Output the (x, y) coordinate of the center of the cell containing the given text.  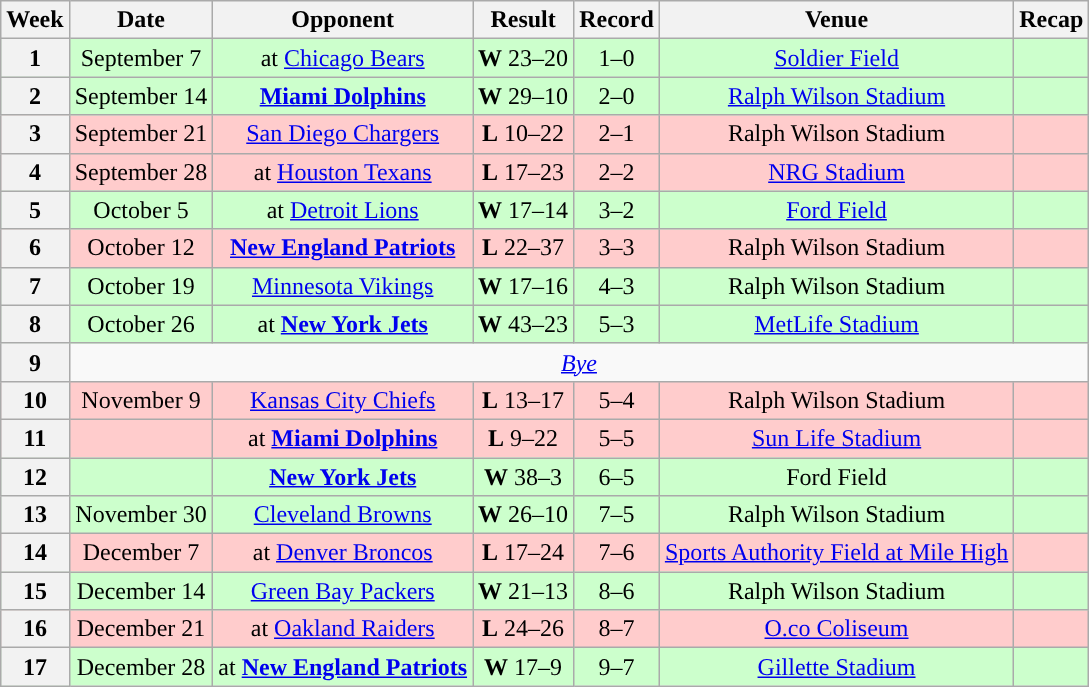
13 (35, 515)
W 23–20 (524, 58)
L 22–37 (524, 248)
7–5 (617, 515)
MetLife Stadium (836, 324)
Result (524, 20)
Gillette Stadium (836, 667)
at Houston Texans (343, 172)
W 21–13 (524, 591)
at Denver Broncos (343, 553)
Sun Life Stadium (836, 438)
4 (35, 172)
16 (35, 629)
L 24–26 (524, 629)
3–2 (617, 210)
New England Patriots (343, 248)
3 (35, 134)
3–3 (617, 248)
Record (617, 20)
L 9–22 (524, 438)
September 28 (141, 172)
Week (35, 20)
October 19 (141, 286)
1–0 (617, 58)
L 17–24 (524, 553)
December 28 (141, 667)
October 12 (141, 248)
2–0 (617, 96)
8–6 (617, 591)
at Miami Dolphins (343, 438)
12 (35, 477)
at Detroit Lions (343, 210)
W 17–16 (524, 286)
W 26–10 (524, 515)
9 (35, 362)
November 9 (141, 400)
2 (35, 96)
December 14 (141, 591)
2–2 (617, 172)
Recap (1052, 20)
September 7 (141, 58)
7–6 (617, 553)
O.co Coliseum (836, 629)
17 (35, 667)
15 (35, 591)
W 38–3 (524, 477)
14 (35, 553)
December 21 (141, 629)
6 (35, 248)
L 17–23 (524, 172)
9–7 (617, 667)
6–5 (617, 477)
11 (35, 438)
December 7 (141, 553)
San Diego Chargers (343, 134)
September 14 (141, 96)
at Chicago Bears (343, 58)
Soldier Field (836, 58)
at New York Jets (343, 324)
L 10–22 (524, 134)
8 (35, 324)
NRG Stadium (836, 172)
Date (141, 20)
5–3 (617, 324)
2–1 (617, 134)
November 30 (141, 515)
Kansas City Chiefs (343, 400)
Cleveland Browns (343, 515)
at Oakland Raiders (343, 629)
Green Bay Packers (343, 591)
1 (35, 58)
Venue (836, 20)
October 5 (141, 210)
4–3 (617, 286)
W 17–14 (524, 210)
5 (35, 210)
W 29–10 (524, 96)
Minnesota Vikings (343, 286)
5–5 (617, 438)
W 17–9 (524, 667)
Miami Dolphins (343, 96)
New York Jets (343, 477)
Sports Authority Field at Mile High (836, 553)
Bye (579, 362)
8–7 (617, 629)
L 13–17 (524, 400)
7 (35, 286)
W 43–23 (524, 324)
Opponent (343, 20)
at New England Patriots (343, 667)
October 26 (141, 324)
5–4 (617, 400)
10 (35, 400)
September 21 (141, 134)
